Locate the cell with the specified text and output its [x, y] center coordinate. 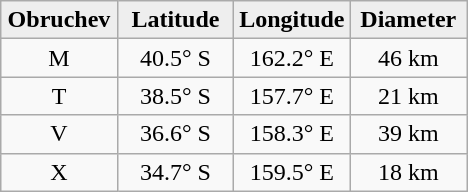
39 km [408, 134]
Longitude [292, 20]
158.3° E [292, 134]
40.5° S [175, 58]
34.7° S [175, 172]
18 km [408, 172]
Obruchev [59, 20]
46 km [408, 58]
21 km [408, 96]
Latitude [175, 20]
V [59, 134]
Diameter [408, 20]
159.5° E [292, 172]
157.7° E [292, 96]
X [59, 172]
36.6° S [175, 134]
M [59, 58]
T [59, 96]
162.2° E [292, 58]
38.5° S [175, 96]
